Scan for the cell matching the given text and deliver its (x, y) coordinate at center. 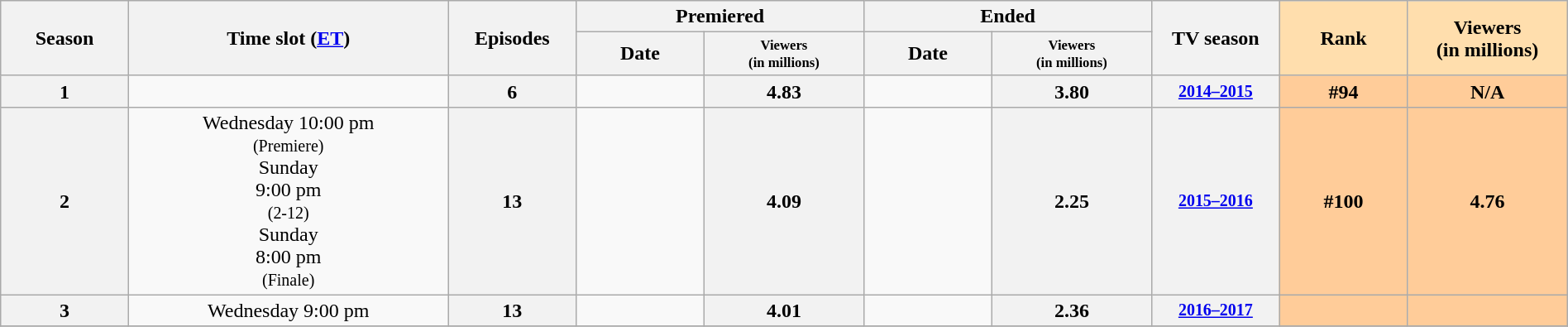
Season (65, 38)
4.76 (1487, 200)
2014–2015 (1216, 91)
2 (65, 200)
N/A (1487, 91)
Wednesday 9:00 pm (288, 310)
#100 (1343, 200)
3 (65, 310)
1 (65, 91)
Episodes (513, 38)
Wednesday 10:00 pm(Premiere)Sunday 9:00 pm(2-12)Sunday 8:00 pm(Finale) (288, 200)
TV season (1216, 38)
4.09 (784, 200)
#94 (1343, 91)
2016–2017 (1216, 310)
Ended (1008, 17)
Rank (1343, 38)
2015–2016 (1216, 200)
4.01 (784, 310)
4.83 (784, 91)
Time slot (ET) (288, 38)
3.80 (1072, 91)
6 (513, 91)
2.25 (1072, 200)
Premiered (720, 17)
2.36 (1072, 310)
